Determine the [X, Y] coordinate at the center of the cell enclosing the given text.  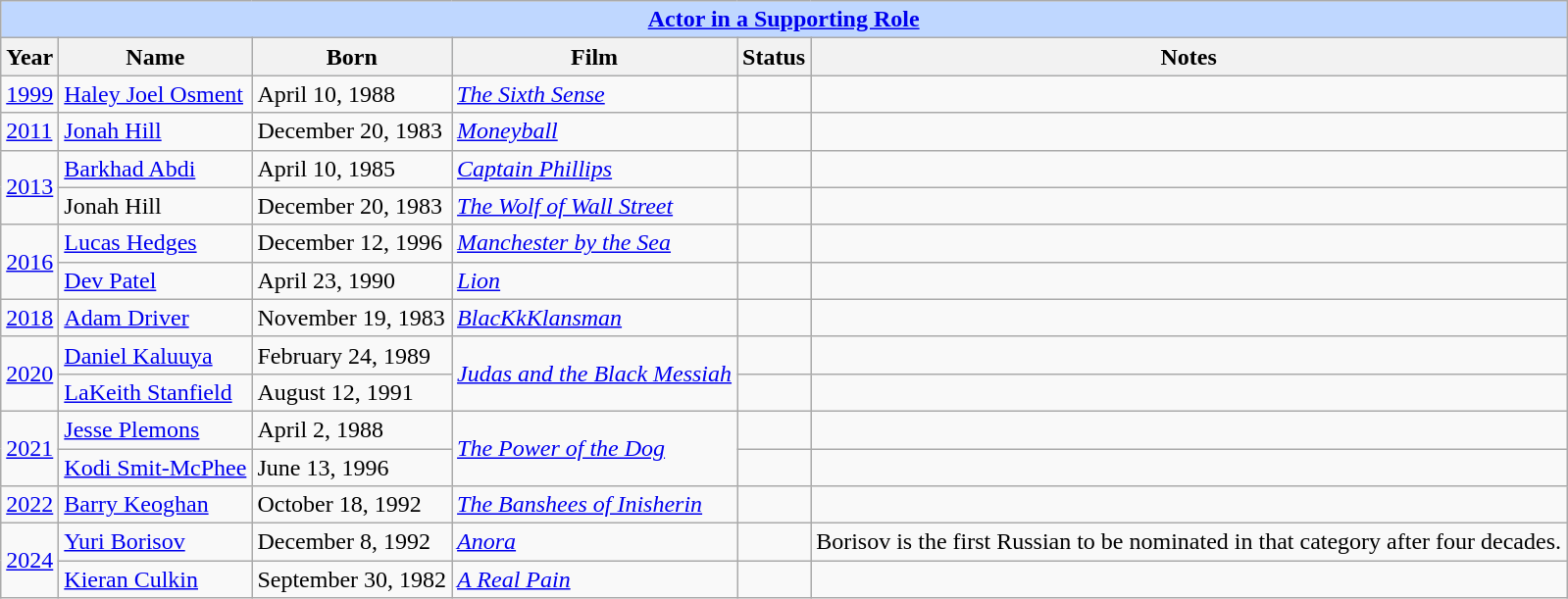
The Wolf of Wall Street [594, 206]
Notes [1189, 57]
Anora [594, 542]
Yuri Borisov [155, 542]
April 10, 1988 [352, 94]
Manchester by the Sea [594, 243]
Moneyball [594, 131]
Borisov is the first Russian to be nominated in that category after four decades. [1189, 542]
Barkhad Abdi [155, 169]
2018 [29, 318]
August 12, 1991 [352, 392]
2022 [29, 505]
Born [352, 57]
Lion [594, 280]
December 8, 1992 [352, 542]
Status [775, 57]
April 2, 1988 [352, 429]
Kodi Smit-McPhee [155, 468]
The Sixth Sense [594, 94]
2024 [29, 561]
Jesse Plemons [155, 429]
Actor in a Supporting Role [784, 20]
1999 [29, 94]
December 12, 1996 [352, 243]
April 10, 1985 [352, 169]
LaKeith Stanfield [155, 392]
Name [155, 57]
Daniel Kaluuya [155, 355]
2016 [29, 262]
Haley Joel Osment [155, 94]
2021 [29, 448]
A Real Pain [594, 579]
2013 [29, 187]
2011 [29, 131]
February 24, 1989 [352, 355]
Year [29, 57]
Film [594, 57]
April 23, 1990 [352, 280]
Lucas Hedges [155, 243]
The Banshees of Inisherin [594, 505]
June 13, 1996 [352, 468]
BlacKkKlansman [594, 318]
The Power of the Dog [594, 448]
November 19, 1983 [352, 318]
2020 [29, 374]
Barry Keoghan [155, 505]
Adam Driver [155, 318]
Judas and the Black Messiah [594, 374]
Captain Phillips [594, 169]
September 30, 1982 [352, 579]
October 18, 1992 [352, 505]
Dev Patel [155, 280]
Kieran Culkin [155, 579]
